Scan for the cell matching the given text and deliver its (X, Y) coordinate at center. 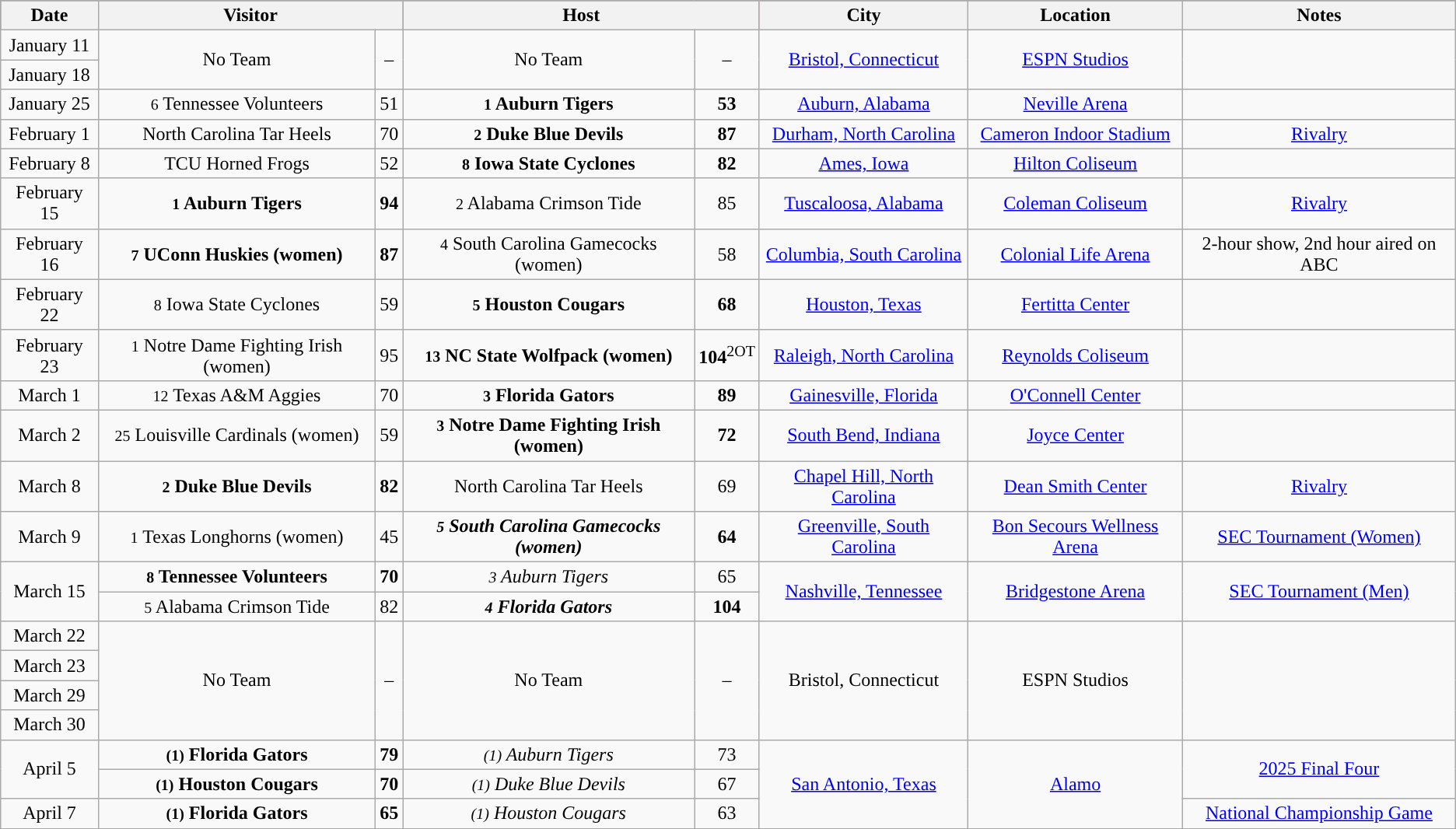
1 Texas Longhorns (women) (236, 537)
12 Texas A&M Aggies (236, 395)
Gainesville, Florida (863, 395)
March 30 (50, 725)
March 15 (50, 592)
March 29 (50, 695)
Dean Smith Center (1075, 485)
7 UConn Huskies (women) (236, 254)
63 (727, 813)
51 (389, 104)
Colonial Life Arena (1075, 254)
Cameron Indoor Stadium (1075, 134)
Houston, Texas (863, 305)
25 Louisville Cardinals (women) (236, 435)
February 8 (50, 163)
National Championship Game (1319, 813)
104 (727, 607)
73 (727, 754)
Neville Arena (1075, 104)
52 (389, 163)
53 (727, 104)
85 (727, 204)
Visitor (250, 16)
1 Notre Dame Fighting Irish (women) (236, 355)
69 (727, 485)
O'Connell Center (1075, 395)
79 (389, 754)
89 (727, 395)
March 8 (50, 485)
February 23 (50, 355)
1042OT (727, 355)
January 18 (50, 75)
March 1 (50, 395)
Ames, Iowa (863, 163)
January 25 (50, 104)
Notes (1319, 16)
3 Notre Dame Fighting Irish (women) (549, 435)
SEC Tournament (Men) (1319, 592)
March 23 (50, 666)
Greenville, South Carolina (863, 537)
2025 Final Four (1319, 769)
March 2 (50, 435)
March 9 (50, 537)
(1) Auburn Tigers (549, 754)
Reynolds Coliseum (1075, 355)
4 Florida Gators (549, 607)
January 11 (50, 45)
February 15 (50, 204)
City (863, 16)
2-hour show, 2nd hour aired on ABC (1319, 254)
March 22 (50, 636)
5 South Carolina Gamecocks (women) (549, 537)
Coleman Coliseum (1075, 204)
5 Houston Cougars (549, 305)
64 (727, 537)
April 5 (50, 769)
April 7 (50, 813)
8 Tennessee Volunteers (236, 577)
Host (582, 16)
67 (727, 784)
Auburn, Alabama (863, 104)
February 1 (50, 134)
68 (727, 305)
4 South Carolina Gamecocks (women) (549, 254)
Raleigh, North Carolina (863, 355)
72 (727, 435)
Bridgestone Arena (1075, 592)
(1) Duke Blue Devils (549, 784)
Nashville, Tennessee (863, 592)
TCU Horned Frogs (236, 163)
45 (389, 537)
Tuscaloosa, Alabama (863, 204)
Bon Secours Wellness Arena (1075, 537)
Columbia, South Carolina (863, 254)
3 Auburn Tigers (549, 577)
Durham, North Carolina (863, 134)
6 Tennessee Volunteers (236, 104)
SEC Tournament (Women) (1319, 537)
Hilton Coliseum (1075, 163)
February 16 (50, 254)
South Bend, Indiana (863, 435)
Joyce Center (1075, 435)
Fertitta Center (1075, 305)
95 (389, 355)
13 NC State Wolfpack (women) (549, 355)
San Antonio, Texas (863, 784)
2 Alabama Crimson Tide (549, 204)
3 Florida Gators (549, 395)
5 Alabama Crimson Tide (236, 607)
Location (1075, 16)
February 22 (50, 305)
Chapel Hill, North Carolina (863, 485)
94 (389, 204)
Alamo (1075, 784)
Date (50, 16)
58 (727, 254)
